Determine the (x, y) coordinate at the center of the cell enclosing the given text.  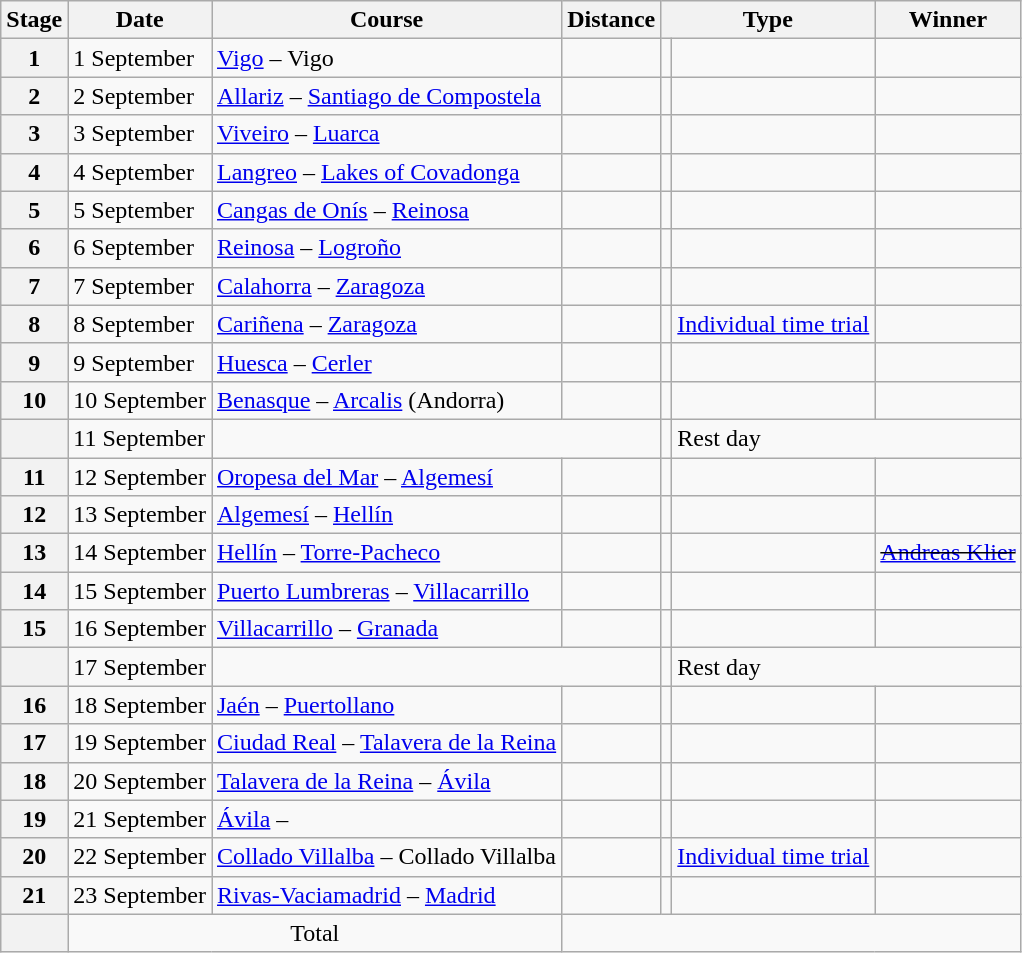
Winner (948, 20)
9 (34, 362)
Reinosa – Logroño (387, 248)
14 September (140, 553)
7 September (140, 286)
Rivas-Vaciamadrid – Madrid (387, 895)
15 September (140, 591)
3 September (140, 134)
14 (34, 591)
23 September (140, 895)
Villacarrillo – Granada (387, 629)
Langreo – Lakes of Covadonga (387, 172)
1 (34, 58)
20 September (140, 781)
5 September (140, 210)
Course (387, 20)
Allariz – Santiago de Compostela (387, 96)
16 (34, 705)
10 (34, 400)
Ciudad Real – Talavera de la Reina (387, 743)
4 September (140, 172)
19 (34, 819)
Puerto Lumbreras – Villacarrillo (387, 591)
21 (34, 895)
8 (34, 324)
Date (140, 20)
Cariñena – Zaragoza (387, 324)
Oropesa del Mar – Algemesí (387, 477)
13 September (140, 515)
6 (34, 248)
12 (34, 515)
1 September (140, 58)
Ávila – (387, 819)
17 September (140, 667)
13 (34, 553)
Huesca – Cerler (387, 362)
Stage (34, 20)
8 September (140, 324)
3 (34, 134)
Calahorra – Zaragoza (387, 286)
9 September (140, 362)
22 September (140, 857)
19 September (140, 743)
11 (34, 477)
2 (34, 96)
Collado Villalba – Collado Villalba (387, 857)
Cangas de Onís – Reinosa (387, 210)
7 (34, 286)
10 September (140, 400)
Viveiro – Luarca (387, 134)
Total (315, 933)
15 (34, 629)
12 September (140, 477)
2 September (140, 96)
Vigo – Vigo (387, 58)
Distance (612, 20)
Type (768, 20)
18 (34, 781)
5 (34, 210)
Jaén – Puertollano (387, 705)
11 September (140, 438)
18 September (140, 705)
6 September (140, 248)
Andreas Klier (948, 553)
Hellín – Torre-Pacheco (387, 553)
Benasque – Arcalis (Andorra) (387, 400)
17 (34, 743)
16 September (140, 629)
21 September (140, 819)
4 (34, 172)
Algemesí – Hellín (387, 515)
20 (34, 857)
Talavera de la Reina – Ávila (387, 781)
